Search for the cell housing the specified text and yield its (X, Y) center coordinate. 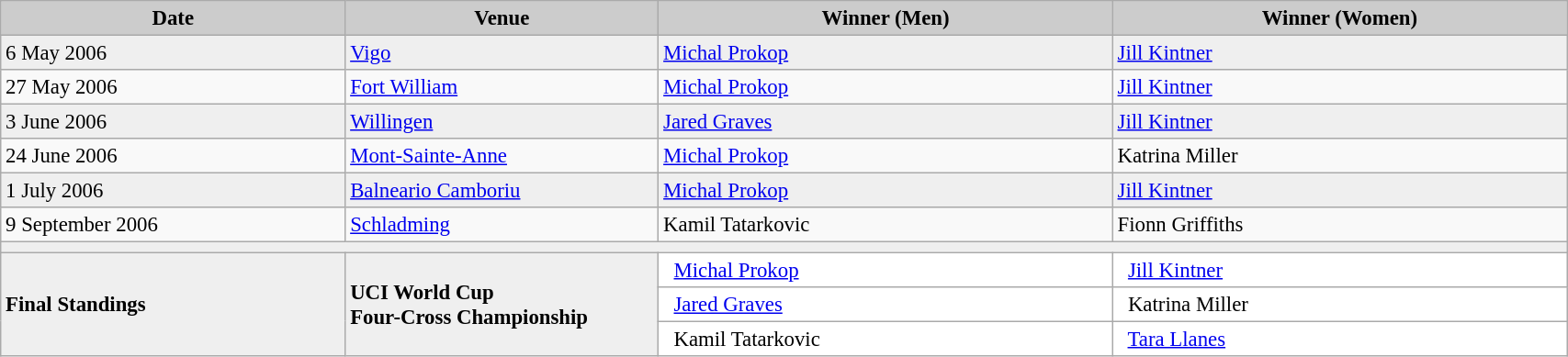
Mont-Sainte-Anne (502, 156)
Willingen (502, 122)
Balneario Camboriu (502, 191)
27 May 2006 (173, 87)
9 September 2006 (173, 225)
Vigo (502, 53)
Schladming (502, 225)
Tara Llanes (1339, 339)
Date (173, 18)
6 May 2006 (173, 53)
Winner (Men) (886, 18)
Venue (502, 18)
Winner (Women) (1339, 18)
Fionn Griffiths (1339, 225)
3 June 2006 (173, 122)
UCI World Cup Four-Cross Championship (502, 305)
Final Standings (173, 305)
1 July 2006 (173, 191)
24 June 2006 (173, 156)
Fort William (502, 87)
